Output the (X, Y) coordinate of the center of the cell containing the given text.  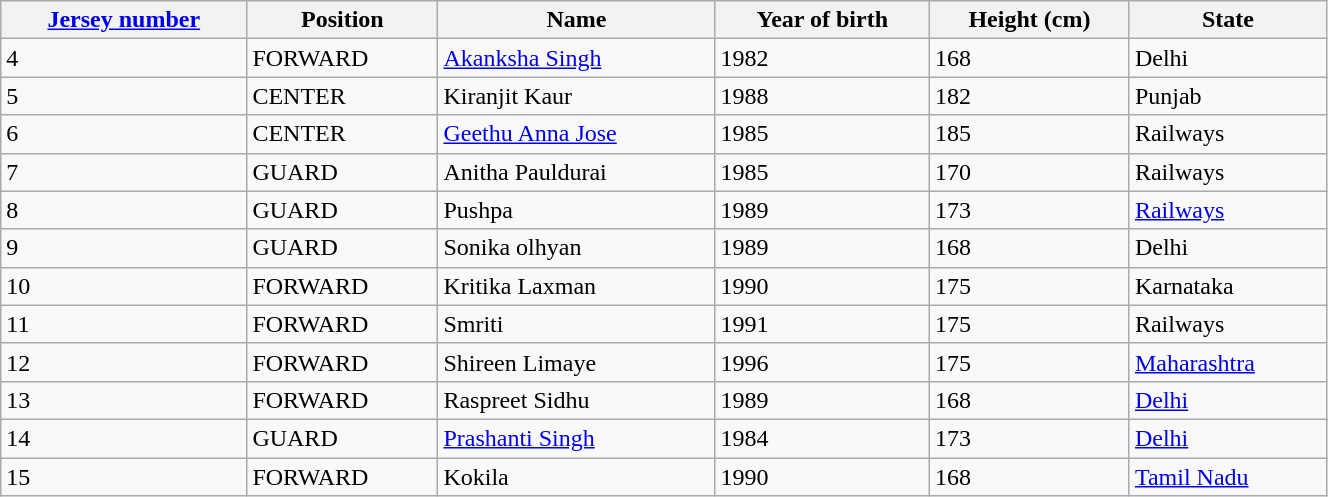
Kokila (576, 477)
Pushpa (576, 210)
1988 (822, 96)
Jersey number (124, 20)
Height (cm) (1029, 20)
Punjab (1228, 96)
11 (124, 324)
Anitha Pauldurai (576, 172)
182 (1029, 96)
6 (124, 134)
8 (124, 210)
Smriti (576, 324)
1991 (822, 324)
Name (576, 20)
9 (124, 248)
Kritika Laxman (576, 286)
Geethu Anna Jose (576, 134)
Raspreet Sidhu (576, 400)
Karnataka (1228, 286)
Kiranjit Kaur (576, 96)
Sonika olhyan (576, 248)
10 (124, 286)
Akanksha Singh (576, 58)
Year of birth (822, 20)
Maharashtra (1228, 362)
1984 (822, 438)
Prashanti Singh (576, 438)
State (1228, 20)
Tamil Nadu (1228, 477)
12 (124, 362)
13 (124, 400)
7 (124, 172)
Shireen Limaye (576, 362)
185 (1029, 134)
15 (124, 477)
1996 (822, 362)
1982 (822, 58)
5 (124, 96)
4 (124, 58)
Position (342, 20)
170 (1029, 172)
14 (124, 438)
